Return the (X, Y) coordinate for the center point of the cell that contains the specified text.  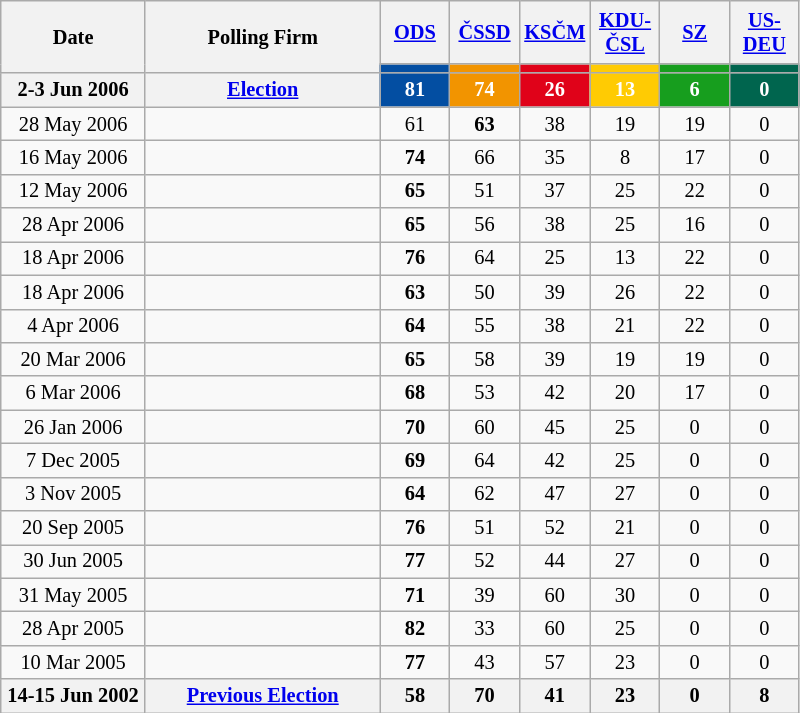
ODS (415, 32)
82 (415, 629)
69 (415, 460)
7 Dec 2005 (74, 460)
12 May 2006 (74, 191)
50 (485, 292)
55 (485, 326)
Previous Election (262, 696)
6 (695, 90)
16 May 2006 (74, 157)
53 (485, 393)
43 (485, 662)
6 Mar 2006 (74, 393)
37 (554, 191)
28 Apr 2005 (74, 629)
71 (415, 595)
20 Sep 2005 (74, 528)
28 Apr 2006 (74, 225)
45 (554, 427)
4 Apr 2006 (74, 326)
2-3 Jun 2006 (74, 90)
57 (554, 662)
44 (554, 561)
30 Jun 2005 (74, 561)
SZ (695, 32)
16 (695, 225)
Polling Firm (262, 36)
KSČM (554, 32)
33 (485, 629)
20 Mar 2006 (74, 359)
62 (485, 494)
US-DEU (765, 32)
31 May 2005 (74, 595)
ČSSD (485, 32)
14-15 Jun 2002 (74, 696)
Election (262, 90)
61 (415, 124)
28 May 2006 (74, 124)
20 (625, 393)
Date (74, 36)
30 (625, 595)
41 (554, 696)
56 (485, 225)
47 (554, 494)
3 Nov 2005 (74, 494)
26 Jan 2006 (74, 427)
KDU-ČSL (625, 32)
68 (415, 393)
66 (485, 157)
10 Mar 2005 (74, 662)
81 (415, 90)
35 (554, 157)
